From the cell containing the given text, extract its center point as [X, Y] coordinate. 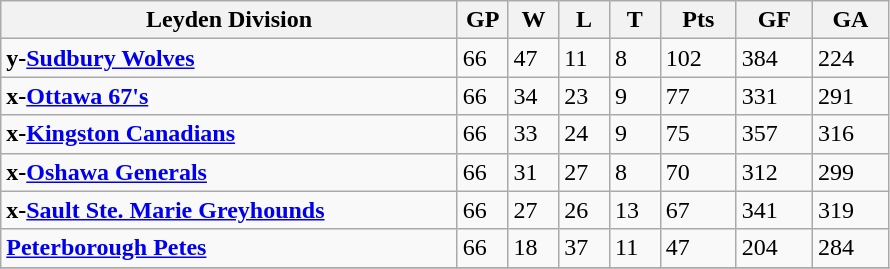
23 [584, 96]
Peterborough Petes [230, 248]
GA [850, 20]
26 [584, 210]
x-Ottawa 67's [230, 96]
31 [534, 172]
341 [774, 210]
33 [534, 134]
34 [534, 96]
77 [698, 96]
GF [774, 20]
18 [534, 248]
357 [774, 134]
312 [774, 172]
x-Oshawa Generals [230, 172]
67 [698, 210]
T [634, 20]
224 [850, 58]
331 [774, 96]
299 [850, 172]
13 [634, 210]
204 [774, 248]
y-Sudbury Wolves [230, 58]
319 [850, 210]
Pts [698, 20]
GP [482, 20]
102 [698, 58]
284 [850, 248]
291 [850, 96]
75 [698, 134]
24 [584, 134]
W [534, 20]
L [584, 20]
316 [850, 134]
x-Kingston Canadians [230, 134]
37 [584, 248]
x-Sault Ste. Marie Greyhounds [230, 210]
70 [698, 172]
384 [774, 58]
Leyden Division [230, 20]
